Detect which cell encompasses the target text, then output its [x, y] center coordinate. 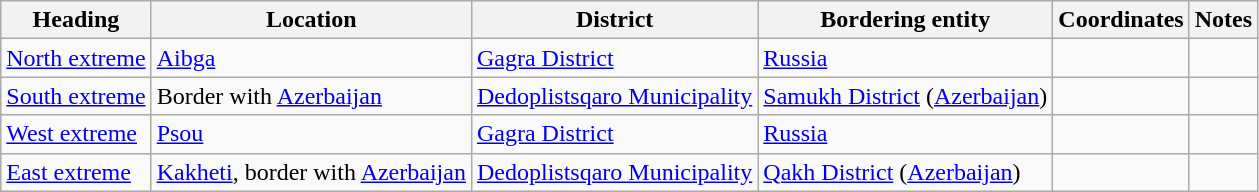
Bordering entity [906, 20]
Location [311, 20]
Qakh District (Azerbaijan) [906, 172]
North extreme [76, 58]
Samukh District (Azerbaijan) [906, 96]
Kakheti, border with Azerbaijan [311, 172]
Notes [1223, 20]
Aibga [311, 58]
Coordinates [1121, 20]
Psou [311, 134]
West extreme [76, 134]
East extreme [76, 172]
Border with Azerbaijan [311, 96]
South extreme [76, 96]
District [614, 20]
Heading [76, 20]
